Locate the cell with the specified text and output its [X, Y] center coordinate. 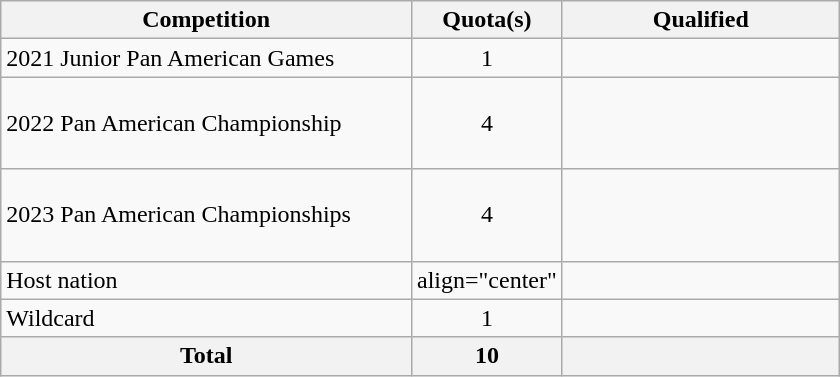
align="center" [486, 280]
Competition [206, 20]
2022 Pan American Championship [206, 123]
2023 Pan American Championships [206, 215]
2021 Junior Pan American Games [206, 58]
Quota(s) [486, 20]
Host nation [206, 280]
10 [486, 356]
Total [206, 356]
Wildcard [206, 318]
Qualified [700, 20]
